Output the [X, Y] coordinate of the center of the cell containing the given text.  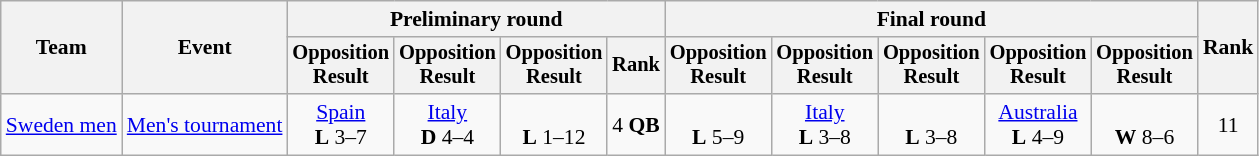
Team [62, 48]
Event [205, 48]
Sweden men [62, 124]
SpainL 3–7 [340, 124]
11 [1228, 124]
L 1–12 [554, 124]
W 8–6 [1144, 124]
Final round [932, 19]
Men's tournament [205, 124]
L 3–8 [932, 124]
ItalyD 4–4 [448, 124]
4 QB [636, 124]
ItalyL 3–8 [824, 124]
Preliminary round [476, 19]
AustraliaL 4–9 [1038, 124]
L 5–9 [718, 124]
